Determine the (X, Y) coordinate at the center of the cell enclosing the given text.  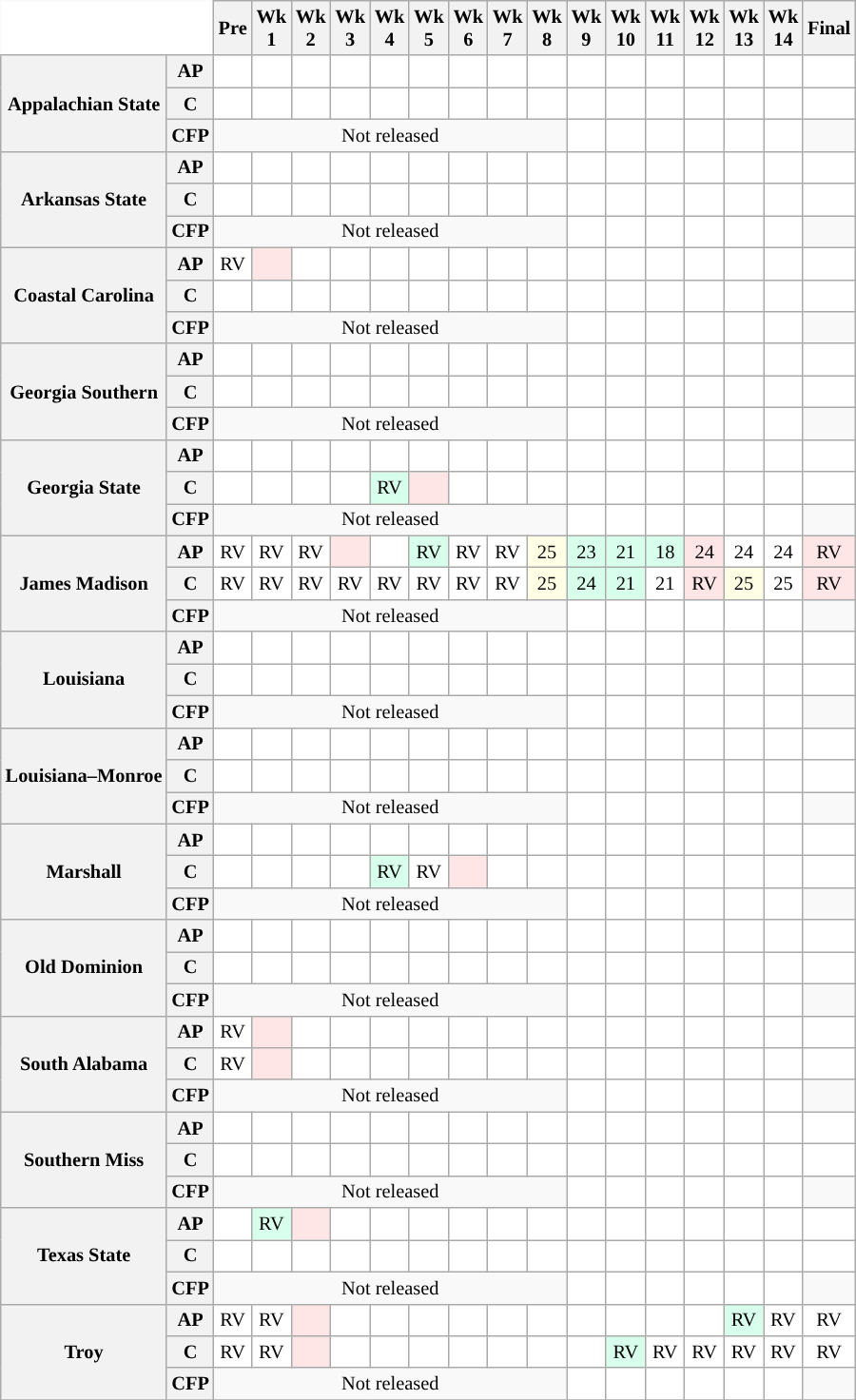
Arkansas State (84, 200)
Wk13 (744, 28)
James Madison (84, 584)
Louisiana (84, 679)
18 (666, 552)
Marshall (84, 871)
Wk12 (704, 28)
Wk1 (272, 28)
Final (829, 28)
Wk7 (508, 28)
Old Dominion (84, 968)
South Alabama (84, 1063)
Wk11 (666, 28)
Wk2 (310, 28)
Pre (233, 28)
Georgia Southern (84, 392)
Wk3 (350, 28)
Wk9 (586, 28)
Troy (84, 1352)
Wk4 (390, 28)
Texas State (84, 1255)
Wk10 (626, 28)
Wk5 (428, 28)
Louisiana–Monroe (84, 776)
Southern Miss (84, 1160)
23 (586, 552)
Appalachian State (84, 103)
Wk6 (468, 28)
Wk8 (546, 28)
Georgia State (84, 487)
Wk14 (784, 28)
Coastal Carolina (84, 295)
